For the text-containing cell, return its midpoint in (X, Y) coordinate format. 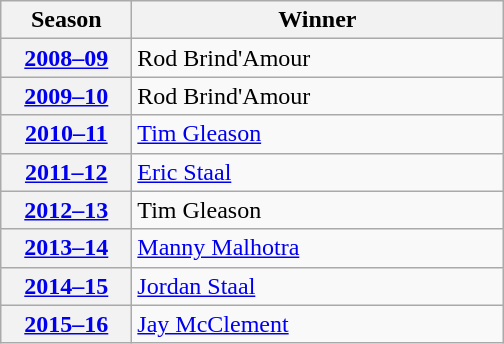
Season (66, 20)
Eric Staal (318, 172)
Jay McClement (318, 324)
Winner (318, 20)
2015–16 (66, 324)
Jordan Staal (318, 286)
2013–14 (66, 248)
2009–10 (66, 96)
2012–13 (66, 210)
Manny Malhotra (318, 248)
2008–09 (66, 58)
2010–11 (66, 134)
2014–15 (66, 286)
2011–12 (66, 172)
